From the cell containing the given text, extract its center point as (X, Y) coordinate. 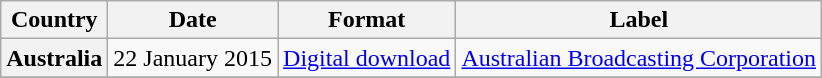
Australian Broadcasting Corporation (639, 58)
Australia (54, 58)
Format (367, 20)
Date (193, 20)
Label (639, 20)
Digital download (367, 58)
Country (54, 20)
22 January 2015 (193, 58)
